Return (x, y) of the center of cell containing provided text 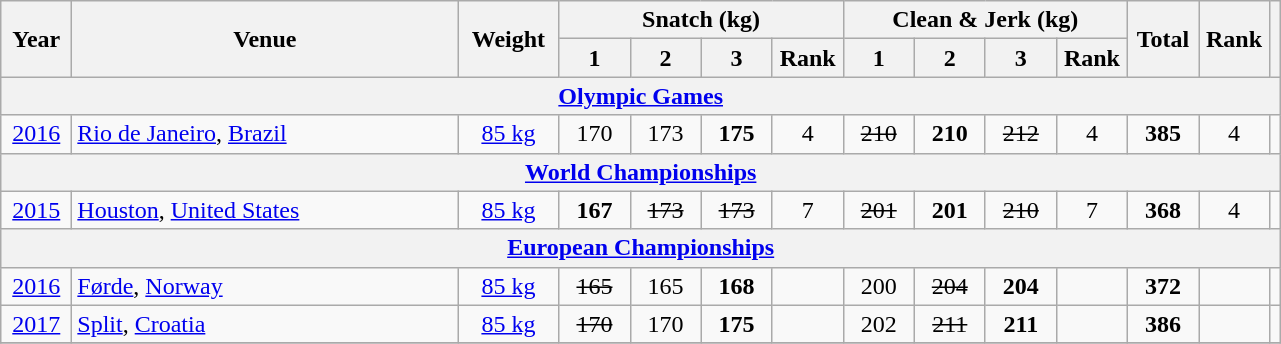
Houston, United States (265, 210)
Clean & Jerk (kg) (985, 20)
Venue (265, 39)
Rio de Janeiro, Brazil (265, 134)
386 (1162, 324)
Olympic Games (641, 96)
Year (36, 39)
167 (594, 210)
Førde, Norway (265, 286)
368 (1162, 210)
Split, Croatia (265, 324)
212 (1020, 134)
Total (1162, 39)
385 (1162, 134)
2017 (36, 324)
Weight (508, 39)
202 (878, 324)
Snatch (kg) (701, 20)
200 (878, 286)
World Championships (641, 172)
168 (736, 286)
European Championships (641, 248)
372 (1162, 286)
2015 (36, 210)
